Identify which cell holds the provided text, then report its [x, y] central coordinate. 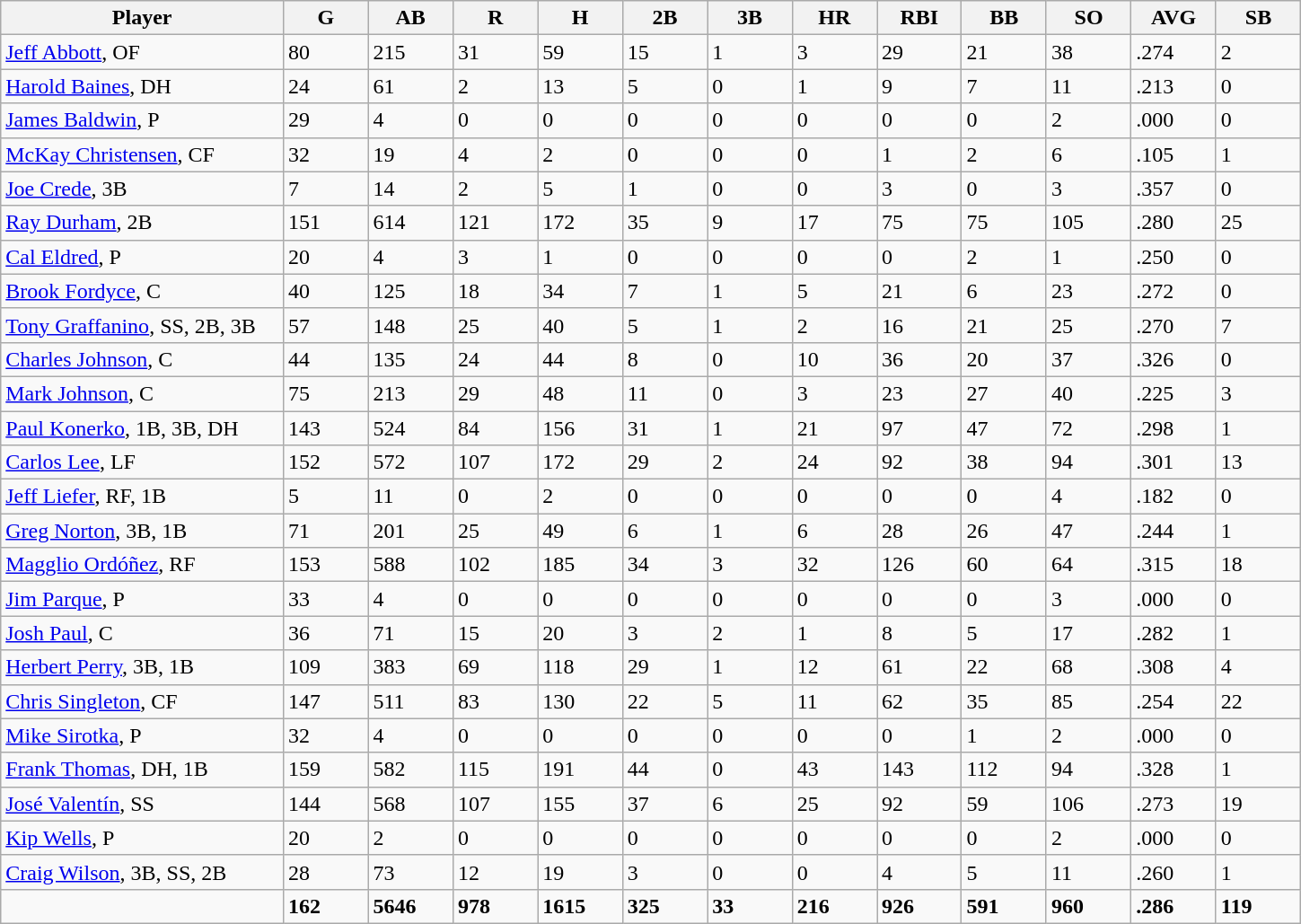
152 [326, 462]
Harold Baines, DH [142, 86]
Paul Konerko, 1B, 3B, DH [142, 428]
588 [410, 565]
Jeff Liefer, RF, 1B [142, 497]
84 [495, 428]
112 [1004, 770]
80 [326, 52]
69 [495, 667]
Cal Eldred, P [142, 257]
185 [580, 565]
.270 [1174, 325]
.254 [1174, 701]
159 [326, 770]
156 [580, 428]
151 [326, 223]
Jeff Abbott, OF [142, 52]
153 [326, 565]
215 [410, 52]
.213 [1174, 86]
.260 [1174, 872]
Kip Wells, P [142, 838]
José Valentín, SS [142, 804]
68 [1088, 667]
Player [142, 18]
McKay Christensen, CF [142, 154]
AVG [1174, 18]
27 [1004, 393]
62 [919, 701]
960 [1088, 906]
R [495, 18]
130 [580, 701]
73 [410, 872]
216 [834, 906]
126 [919, 565]
BB [1004, 18]
16 [919, 325]
Mark Johnson, C [142, 393]
48 [580, 393]
HR [834, 18]
1615 [580, 906]
121 [495, 223]
.273 [1174, 804]
Jim Parque, P [142, 599]
64 [1088, 565]
109 [326, 667]
49 [580, 531]
125 [410, 291]
524 [410, 428]
.301 [1174, 462]
.286 [1174, 906]
118 [580, 667]
26 [1004, 531]
582 [410, 770]
Craig Wilson, 3B, SS, 2B [142, 872]
.328 [1174, 770]
.105 [1174, 154]
135 [410, 359]
119 [1259, 906]
106 [1088, 804]
926 [919, 906]
102 [495, 565]
Magglio Ordóñez, RF [142, 565]
SO [1088, 18]
Chris Singleton, CF [142, 701]
Herbert Perry, 3B, 1B [142, 667]
RBI [919, 18]
591 [1004, 906]
Carlos Lee, LF [142, 462]
3B [750, 18]
.274 [1174, 52]
83 [495, 701]
5646 [410, 906]
60 [1004, 565]
AB [410, 18]
72 [1088, 428]
325 [664, 906]
568 [410, 804]
Tony Graffanino, SS, 2B, 3B [142, 325]
85 [1088, 701]
Ray Durham, 2B [142, 223]
10 [834, 359]
Brook Fordyce, C [142, 291]
43 [834, 770]
.357 [1174, 189]
Mike Sirotka, P [142, 735]
162 [326, 906]
Josh Paul, C [142, 633]
.182 [1174, 497]
.308 [1174, 667]
.315 [1174, 565]
.250 [1174, 257]
.244 [1174, 531]
614 [410, 223]
SB [1259, 18]
.282 [1174, 633]
.272 [1174, 291]
191 [580, 770]
201 [410, 531]
511 [410, 701]
.326 [1174, 359]
383 [410, 667]
Charles Johnson, C [142, 359]
James Baldwin, P [142, 120]
57 [326, 325]
144 [326, 804]
213 [410, 393]
97 [919, 428]
105 [1088, 223]
148 [410, 325]
14 [410, 189]
115 [495, 770]
978 [495, 906]
.280 [1174, 223]
G [326, 18]
.298 [1174, 428]
572 [410, 462]
H [580, 18]
Joe Crede, 3B [142, 189]
2B [664, 18]
Greg Norton, 3B, 1B [142, 531]
155 [580, 804]
147 [326, 701]
Frank Thomas, DH, 1B [142, 770]
.225 [1174, 393]
